Pinpoint the cell where the given text exists, returning its [x, y] midpoint coordinate. 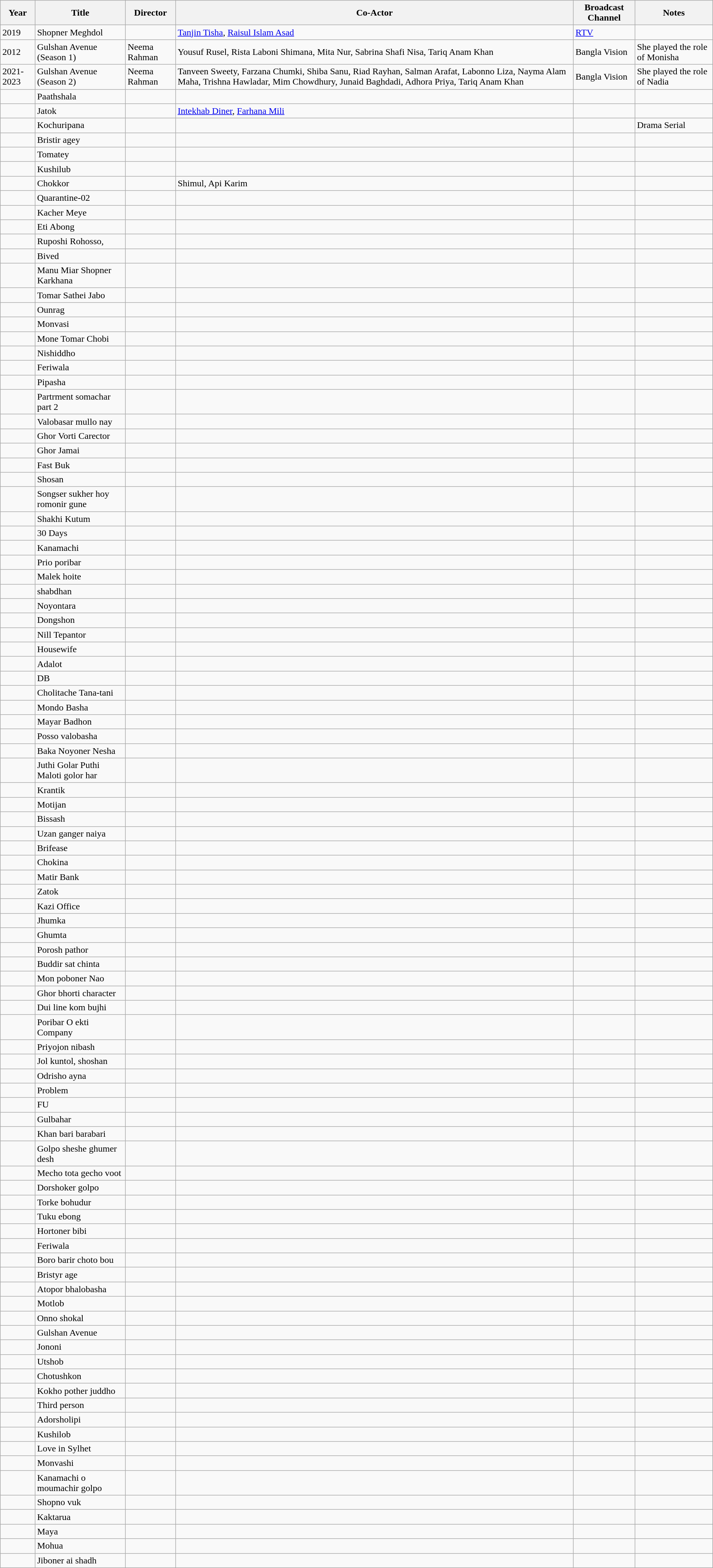
Bived [80, 256]
Shosan [80, 480]
Tanjin Tisha, Raisul Islam Asad [375, 32]
Prio poribar [80, 562]
Tuku ebong [80, 1217]
Ghor Vorti Carector [80, 436]
Brifease [80, 848]
Fast Buk [80, 465]
Hortoner bibi [80, 1231]
Zatok [80, 891]
Gulbahar [80, 1119]
Shakhi Kutum [80, 519]
Motlob [80, 1304]
Krantik [80, 790]
Mondo Basha [80, 707]
Co-Actor [375, 13]
Bristir agey [80, 140]
Porosh pathor [80, 950]
Paathshala [80, 96]
Motijan [80, 805]
Year [18, 13]
Mecho tota gecho voot [80, 1173]
FU [80, 1105]
Mohua [80, 1546]
Songser sukher hoy romonir gune [80, 499]
Nishiddho [80, 353]
Mone Tomar Chobi [80, 339]
Juthi Golar Puthi Maloti golor har [80, 770]
She played the role of Nadia [674, 77]
Onno shokal [80, 1318]
Matir Bank [80, 877]
Odrisho ayna [80, 1076]
Dongshon [80, 620]
Dui line kom bujhi [80, 1008]
RTV [604, 32]
shabdhan [80, 591]
Jhumka [80, 920]
Love in Sylhet [80, 1449]
Tomar Sathei Jabo [80, 295]
Maya [80, 1531]
Chotushkon [80, 1376]
Atopor bhalobasha [80, 1289]
Problem [80, 1090]
Mon poboner Nao [80, 979]
Mayar Badhon [80, 722]
Adorsholipi [80, 1419]
Yousuf Rusel, Rista Laboni Shimana, Mita Nur, Sabrina Shafi Nisa, Tariq Anam Khan [375, 52]
Boro barir choto bou [80, 1260]
Housewife [80, 649]
Kokho pother juddho [80, 1390]
Kacher Meye [80, 212]
Noyontara [80, 606]
Monvashi [80, 1463]
Chokkor [80, 183]
Jol kuntol, shoshan [80, 1061]
Ghor bhorti character [80, 993]
Bristyr age [80, 1275]
Posso valobasha [80, 736]
DB [80, 678]
Pipasha [80, 382]
Priyojon nibash [80, 1047]
Shimul, Api Karim [375, 183]
Tomatey [80, 154]
Shopno vuk [80, 1502]
Director [151, 13]
Manu Miar Shopner Karkhana [80, 276]
Kochuripana [80, 125]
Kushilub [80, 169]
Jiboner ai shadh [80, 1560]
Valobasar mullo nay [80, 421]
Khan bari barabari [80, 1134]
Eti Abong [80, 227]
Kaktarua [80, 1517]
Drama Serial [674, 125]
Malek hoite [80, 577]
Quarantine-02 [80, 198]
Jatok [80, 111]
Kazi Office [80, 906]
Gulshan Avenue (Season 1) [80, 52]
2012 [18, 52]
Golpo sheshe ghumer desh [80, 1154]
Kushilob [80, 1434]
Gulshan Avenue (Season 2) [80, 77]
Notes [674, 13]
Partrment somachar part 2 [80, 402]
Cholitache Tana-tani [80, 693]
Adalot [80, 664]
Chokina [80, 862]
Kanamachi [80, 548]
2019 [18, 32]
Ghumta [80, 935]
Gulshan Avenue [80, 1333]
Uzan ganger naiya [80, 834]
Nill Tepantor [80, 635]
Intekhab Diner, Farhana Mili [375, 111]
Bissash [80, 819]
30 Days [80, 533]
Kanamachi o moumachir golpo [80, 1483]
Shopner Meghdol [80, 32]
Title [80, 13]
Poribar O ekti Company [80, 1027]
Dorshoker golpo [80, 1187]
She played the role of Monisha [674, 52]
Buddir sat chinta [80, 964]
Monvasi [80, 324]
Utshob [80, 1362]
Jononi [80, 1347]
Ounrag [80, 310]
2021-2023 [18, 77]
Torke bohudur [80, 1202]
Ruposhi Rohosso, [80, 242]
Baka Noyoner Nesha [80, 751]
Third person [80, 1405]
Ghor Jamai [80, 450]
Broadcast Channel [604, 13]
